Identify which cell holds the provided text, then report its [x, y] central coordinate. 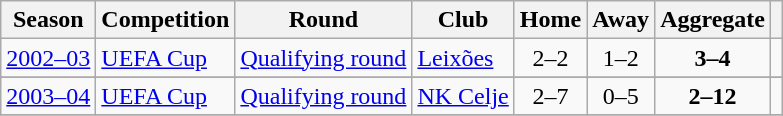
2–12 [713, 96]
2–7 [550, 96]
3–4 [713, 58]
Leixões [463, 58]
Home [550, 20]
0–5 [621, 96]
2003–04 [48, 96]
Aggregate [713, 20]
1–2 [621, 58]
Competition [166, 20]
Season [48, 20]
Round [324, 20]
NK Celje [463, 96]
Away [621, 20]
2002–03 [48, 58]
Club [463, 20]
2–2 [550, 58]
